Output the (x, y) coordinate of the center of the cell containing the given text.  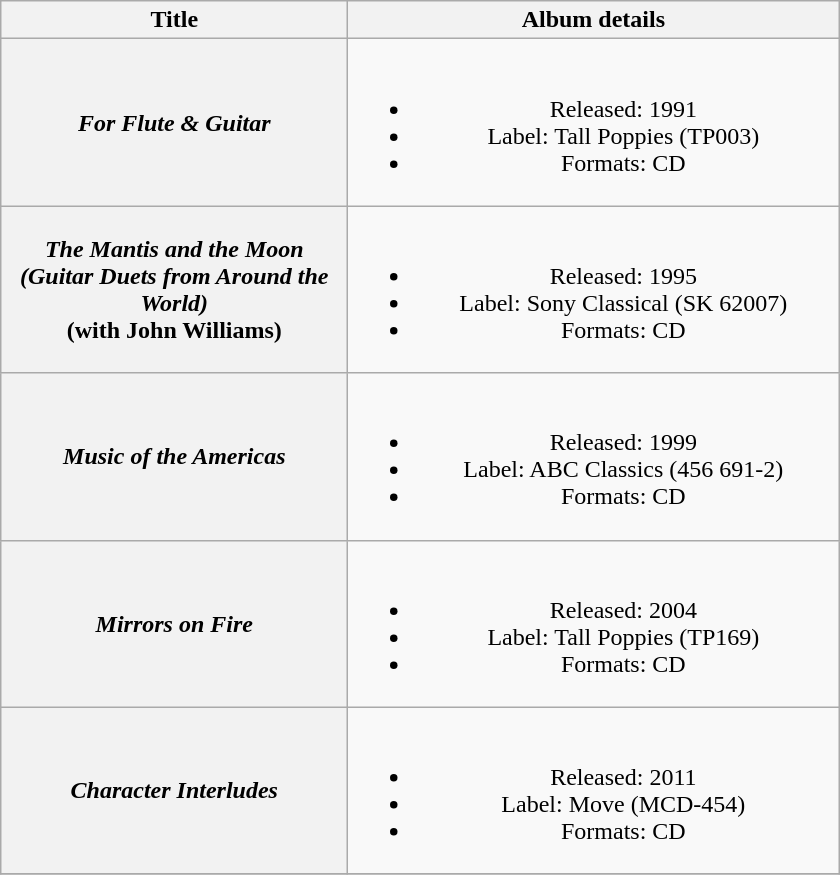
For Flute & Guitar (174, 122)
Music of the Americas (174, 456)
Album details (594, 20)
Mirrors on Fire (174, 624)
Released: 1995Label: Sony Classical (SK 62007)Formats: CD (594, 290)
Character Interludes (174, 790)
Released: 2011Label: Move (MCD-454)Formats: CD (594, 790)
Released: 2004Label: Tall Poppies (TP169)Formats: CD (594, 624)
Released: 1999Label: ABC Classics (456 691-2)Formats: CD (594, 456)
Released: 1991Label: Tall Poppies (TP003)Formats: CD (594, 122)
The Mantis and the Moon (Guitar Duets from Around the World) (with John Williams) (174, 290)
Title (174, 20)
